Determine the (X, Y) coordinate at the center of the cell enclosing the given text.  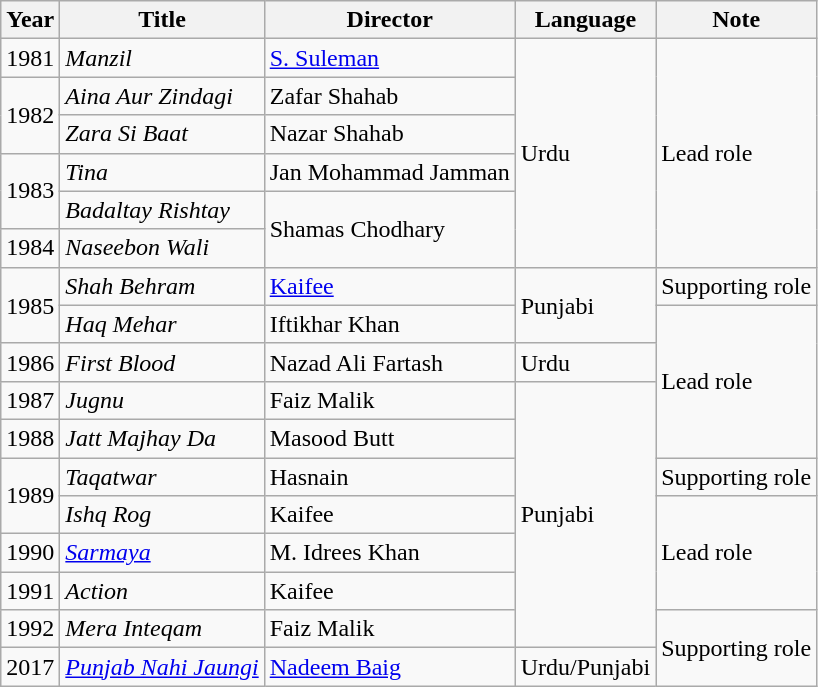
Note (736, 20)
1991 (30, 591)
Jatt Majhay Da (162, 438)
Aina Aur Zindagi (162, 96)
Jan Mohammad Jamman (390, 172)
1984 (30, 248)
Director (390, 20)
1983 (30, 191)
Language (585, 20)
Badaltay Rishtay (162, 210)
S. Suleman (390, 58)
Sarmaya (162, 553)
2017 (30, 667)
Urdu/Punjabi (585, 667)
Iftikhar Khan (390, 324)
1992 (30, 629)
Hasnain (390, 477)
Shamas Chodhary (390, 229)
Ishq Rog (162, 515)
1985 (30, 305)
Action (162, 591)
M. Idrees Khan (390, 553)
Taqatwar (162, 477)
Zara Si Baat (162, 134)
Year (30, 20)
1981 (30, 58)
Nazad Ali Fartash (390, 362)
1989 (30, 496)
Zafar Shahab (390, 96)
1987 (30, 400)
Punjab Nahi Jaungi (162, 667)
Manzil (162, 58)
Jugnu (162, 400)
Haq Mehar (162, 324)
Mera Inteqam (162, 629)
1982 (30, 115)
Title (162, 20)
Masood Butt (390, 438)
1986 (30, 362)
First Blood (162, 362)
1990 (30, 553)
Nadeem Baig (390, 667)
1988 (30, 438)
Nazar Shahab (390, 134)
Shah Behram (162, 286)
Naseebon Wali (162, 248)
Tina (162, 172)
